Output the [X, Y] coordinate of the center of the cell containing the given text.  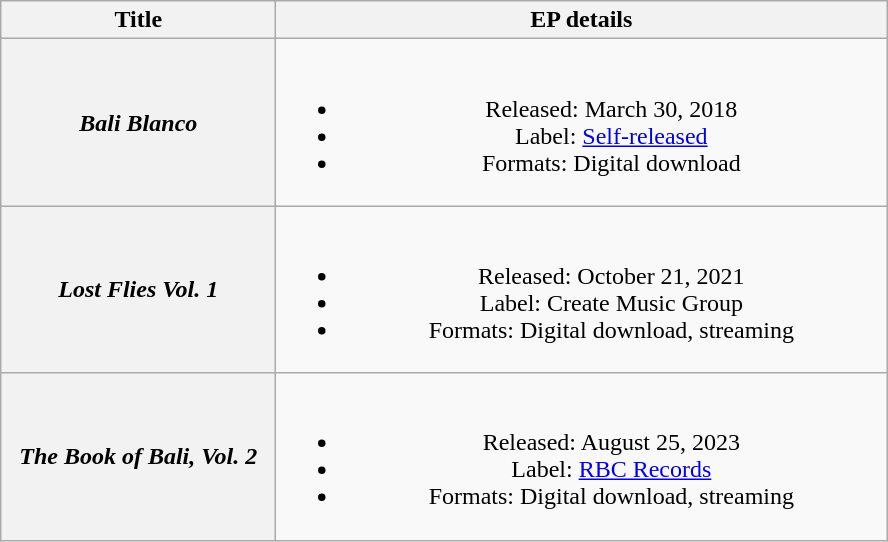
Released: August 25, 2023Label: RBC RecordsFormats: Digital download, streaming [582, 456]
Bali Blanco [138, 122]
Released: March 30, 2018Label: Self-releasedFormats: Digital download [582, 122]
Released: October 21, 2021Label: Create Music GroupFormats: Digital download, streaming [582, 290]
Title [138, 20]
Lost Flies Vol. 1 [138, 290]
EP details [582, 20]
The Book of Bali, Vol. 2 [138, 456]
